Scan for the cell matching the given text and deliver its [x, y] coordinate at center. 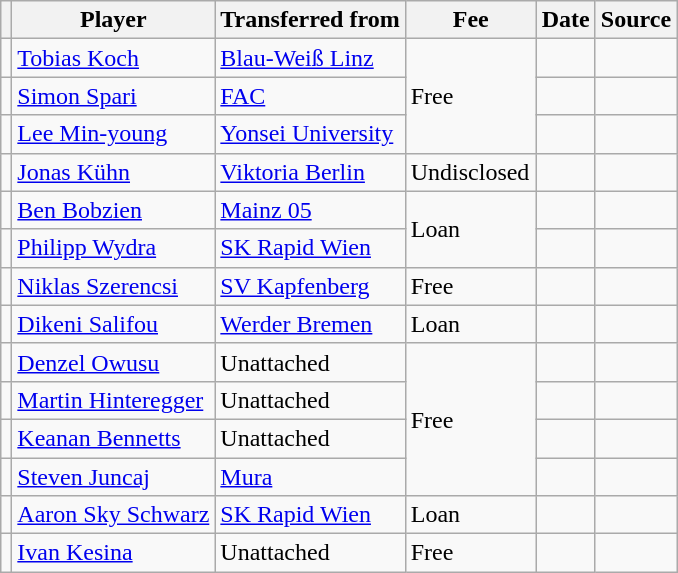
Tobias Koch [114, 58]
Keanan Bennetts [114, 438]
Martin Hinteregger [114, 400]
Undisclosed [470, 172]
Mura [310, 477]
Blau-Weiß Linz [310, 58]
Jonas Kühn [114, 172]
Yonsei University [310, 134]
Simon Spari [114, 96]
Viktoria Berlin [310, 172]
Ben Bobzien [114, 210]
Date [566, 20]
Werder Bremen [310, 324]
Aaron Sky Schwarz [114, 515]
Fee [470, 20]
Denzel Owusu [114, 362]
Ivan Kesina [114, 553]
Dikeni Salifou [114, 324]
Player [114, 20]
Transferred from [310, 20]
Steven Juncaj [114, 477]
Niklas Szerencsi [114, 286]
Source [636, 20]
SV Kapfenberg [310, 286]
Lee Min-young [114, 134]
Philipp Wydra [114, 248]
Mainz 05 [310, 210]
FAC [310, 96]
